Search for the cell housing the specified text and yield its [X, Y] center coordinate. 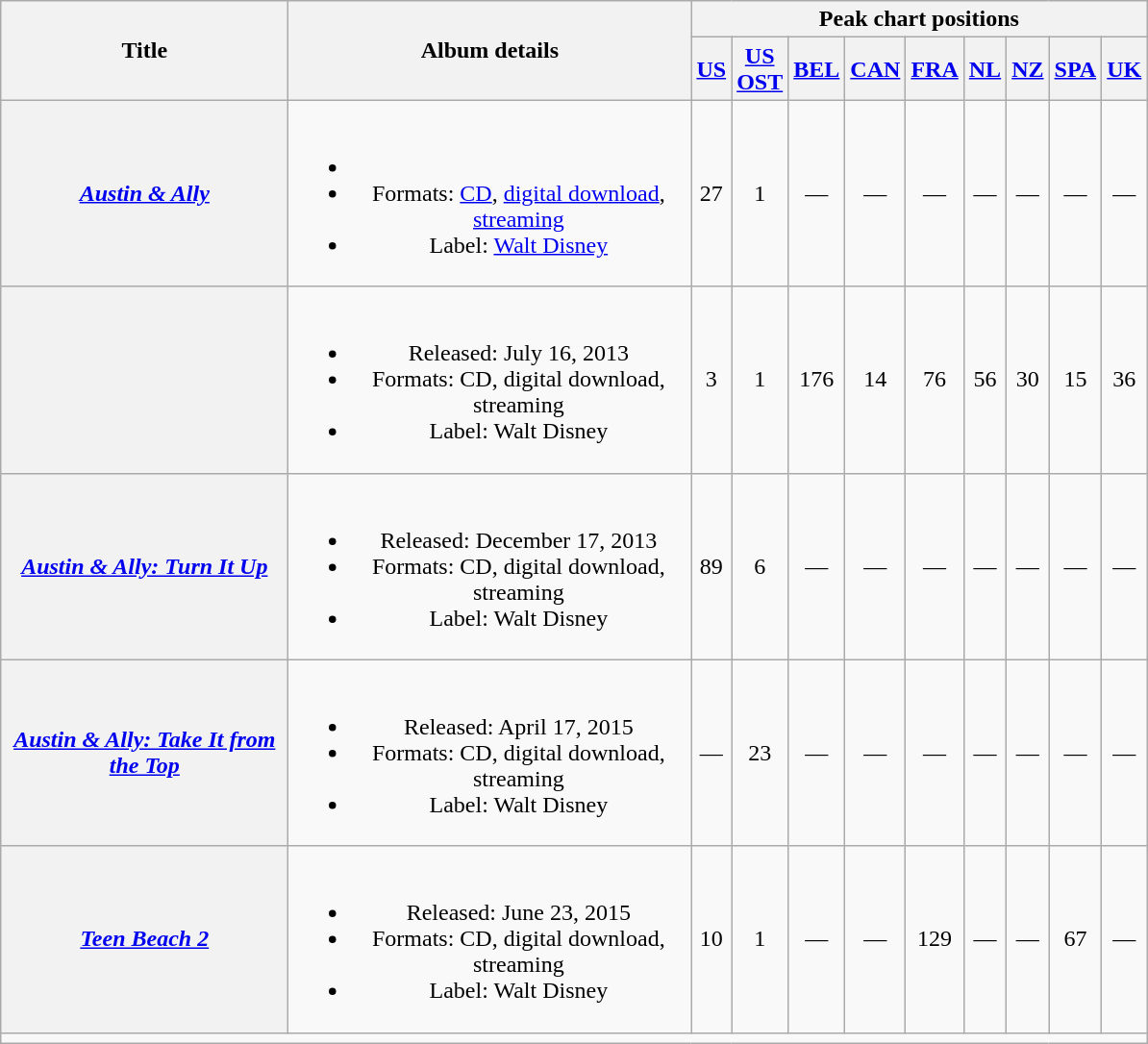
27 [711, 193]
USOST [760, 69]
Austin & Ally [144, 193]
30 [1028, 380]
Austin & Ally: Take It from the Top [144, 753]
56 [985, 380]
Released: July 16, 2013Formats: CD, digital download, streamingLabel: Walt Disney [490, 380]
Teen Beach 2 [144, 939]
NL [985, 69]
89 [711, 566]
Peak chart positions [919, 19]
BEL [817, 69]
3 [711, 380]
67 [1075, 939]
15 [1075, 380]
Title [144, 50]
76 [935, 380]
Released: December 17, 2013Formats: CD, digital download, streamingLabel: Walt Disney [490, 566]
Formats: CD, digital download, streamingLabel: Walt Disney [490, 193]
CAN [875, 69]
176 [817, 380]
UK [1125, 69]
US [711, 69]
Released: April 17, 2015Formats: CD, digital download, streamingLabel: Walt Disney [490, 753]
FRA [935, 69]
6 [760, 566]
129 [935, 939]
10 [711, 939]
36 [1125, 380]
23 [760, 753]
Austin & Ally: Turn It Up [144, 566]
Album details [490, 50]
NZ [1028, 69]
14 [875, 380]
SPA [1075, 69]
Released: June 23, 2015Formats: CD, digital download, streamingLabel: Walt Disney [490, 939]
